Extract the (X, Y) coordinate from the center of the cell holding the provided text.  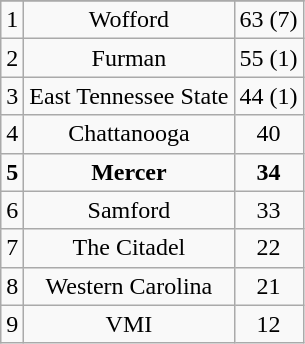
4 (12, 134)
12 (268, 324)
34 (268, 172)
21 (268, 286)
8 (12, 286)
VMI (129, 324)
6 (12, 210)
The Citadel (129, 248)
5 (12, 172)
44 (1) (268, 96)
Furman (129, 58)
22 (268, 248)
7 (12, 248)
63 (7) (268, 20)
Samford (129, 210)
Western Carolina (129, 286)
9 (12, 324)
East Tennessee State (129, 96)
55 (1) (268, 58)
Mercer (129, 172)
2 (12, 58)
Chattanooga (129, 134)
1 (12, 20)
3 (12, 96)
33 (268, 210)
40 (268, 134)
Wofford (129, 20)
